Output the (X, Y) coordinate of the center of the cell containing the given text.  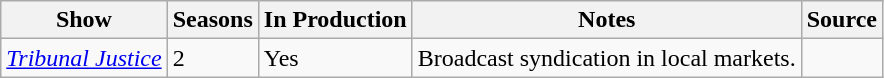
Show (84, 20)
Source (842, 20)
Broadcast syndication in local markets. (606, 58)
Seasons (212, 20)
2 (212, 58)
Yes (335, 58)
In Production (335, 20)
Tribunal Justice (84, 58)
Notes (606, 20)
